Identify which cell holds the provided text, then report its [X, Y] central coordinate. 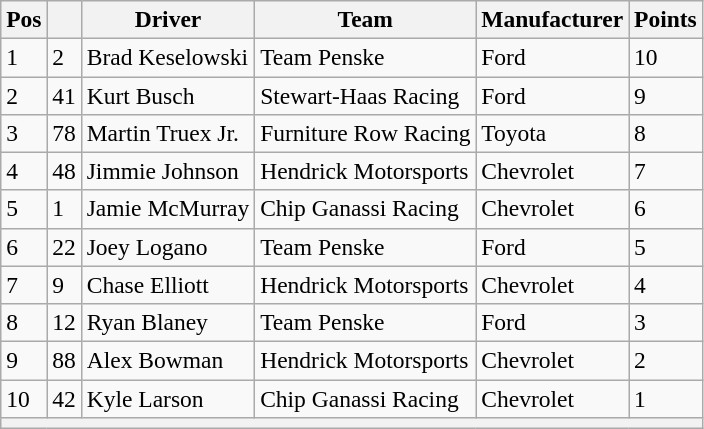
Points [666, 19]
22 [64, 247]
Martin Truex Jr. [168, 133]
42 [64, 398]
Kurt Busch [168, 95]
Manufacturer [552, 19]
Brad Keselowski [168, 57]
Alex Bowman [168, 360]
Toyota [552, 133]
Driver [168, 19]
Jamie McMurray [168, 209]
Furniture Row Racing [366, 133]
12 [64, 322]
41 [64, 95]
Stewart-Haas Racing [366, 95]
88 [64, 360]
Team [366, 19]
Pos [24, 19]
Chase Elliott [168, 285]
Ryan Blaney [168, 322]
Kyle Larson [168, 398]
48 [64, 171]
Joey Logano [168, 247]
Jimmie Johnson [168, 171]
78 [64, 133]
